Provide the [X, Y] coordinate of the cell's center where the given text is located.  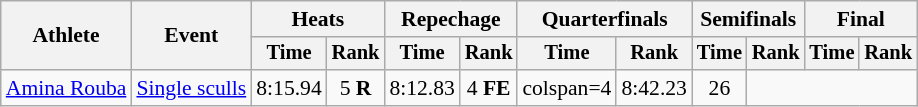
Semifinals [748, 19]
26 [720, 88]
4 FE [489, 88]
Heats [318, 19]
Repechage [450, 19]
Amina Rouba [66, 88]
8:15.94 [288, 88]
8:42.23 [654, 88]
Athlete [66, 36]
Event [191, 36]
5 R [356, 88]
colspan=4 [566, 88]
Quarterfinals [604, 19]
Single sculls [191, 88]
Final [860, 19]
8:12.83 [422, 88]
